Scan for the cell matching the given text and deliver its [x, y] coordinate at center. 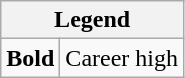
Legend [92, 20]
Bold [30, 58]
Career high [122, 58]
